Pinpoint the cell where the given text exists, returning its (X, Y) midpoint coordinate. 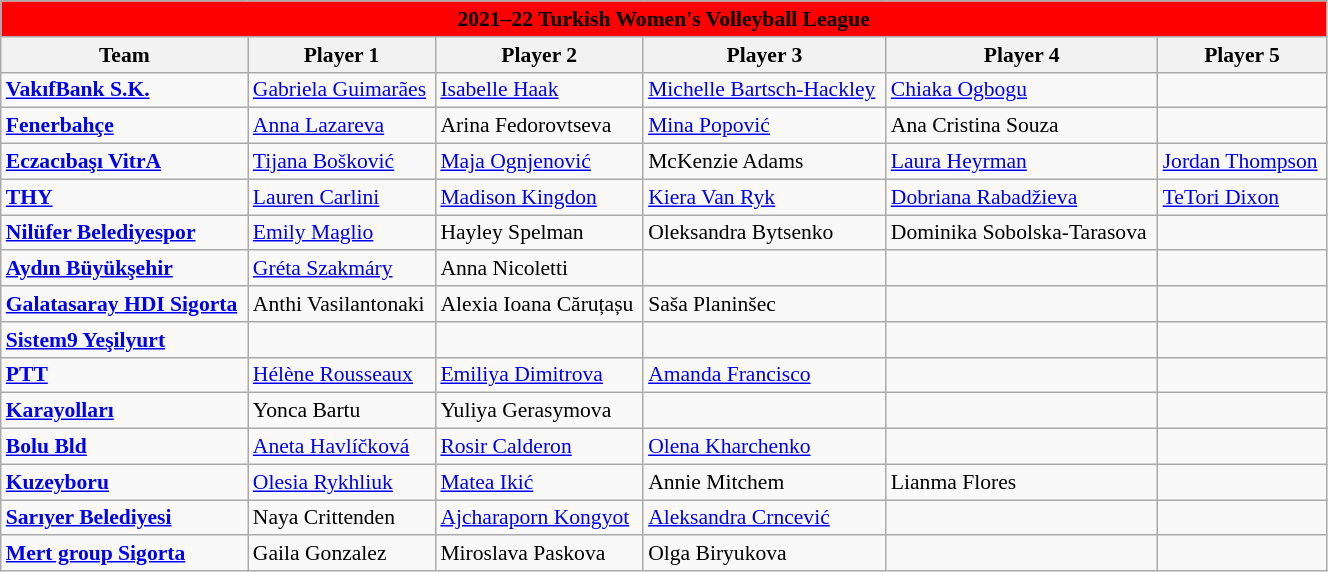
Hélène Rousseaux (342, 375)
Anthi Vasilantonaki (342, 304)
Nilüfer Belediyespor (124, 233)
Kuzeyboru (124, 482)
Aneta Havlíčková (342, 447)
Eczacıbaşı VitrA (124, 162)
Sarıyer Belediyesi (124, 518)
Rosir Calderon (539, 447)
Mina Popović (764, 126)
Emily Maglio (342, 233)
Madison Kingdon (539, 197)
Matea Ikić (539, 482)
Hayley Spelman (539, 233)
Maja Ognjenović (539, 162)
Aleksandra Crncević (764, 518)
Emiliya Dimitrova (539, 375)
Galatasaray HDI Sigorta (124, 304)
Arina Fedorovtseva (539, 126)
Player 5 (1242, 55)
Sistem9 Yeşilyurt (124, 340)
2021–22 Turkish Women's Volleyball League (664, 19)
Yuliya Gerasymova (539, 411)
Player 2 (539, 55)
Naya Crittenden (342, 518)
Saša Planinšec (764, 304)
Kiera Van Ryk (764, 197)
Olesia Rykhliuk (342, 482)
Chiaka Ogbogu (1022, 90)
Player 4 (1022, 55)
Player 1 (342, 55)
Miroslava Paskova (539, 554)
Aydın Büyükşehir (124, 269)
Oleksandra Bytsenko (764, 233)
Alexia Ioana Căruțașu (539, 304)
Olga Biryukova (764, 554)
Gabriela Guimarães (342, 90)
Karayolları (124, 411)
Annie Mitchem (764, 482)
McKenzie Adams (764, 162)
Lauren Carlini (342, 197)
Player 3 (764, 55)
PTT (124, 375)
Amanda Francisco (764, 375)
Dobriana Rabadžieva (1022, 197)
Fenerbahçe (124, 126)
Anna Lazareva (342, 126)
Isabelle Haak (539, 90)
Olena Kharchenko (764, 447)
Michelle Bartsch-Hackley (764, 90)
Lianma Flores (1022, 482)
Bolu Bld (124, 447)
Gréta Szakmáry (342, 269)
Ana Cristina Souza (1022, 126)
Laura Heyrman (1022, 162)
Ajcharaporn Kongyot (539, 518)
VakıfBank S.K. (124, 90)
Tijana Bošković (342, 162)
Gaila Gonzalez (342, 554)
TeTori Dixon (1242, 197)
Yonca Bartu (342, 411)
THY (124, 197)
Team (124, 55)
Jordan Thompson (1242, 162)
Mert group Sigorta (124, 554)
Anna Nicoletti (539, 269)
Dominika Sobolska-Tarasova (1022, 233)
